Locate the cell with the specified text and output its [X, Y] center coordinate. 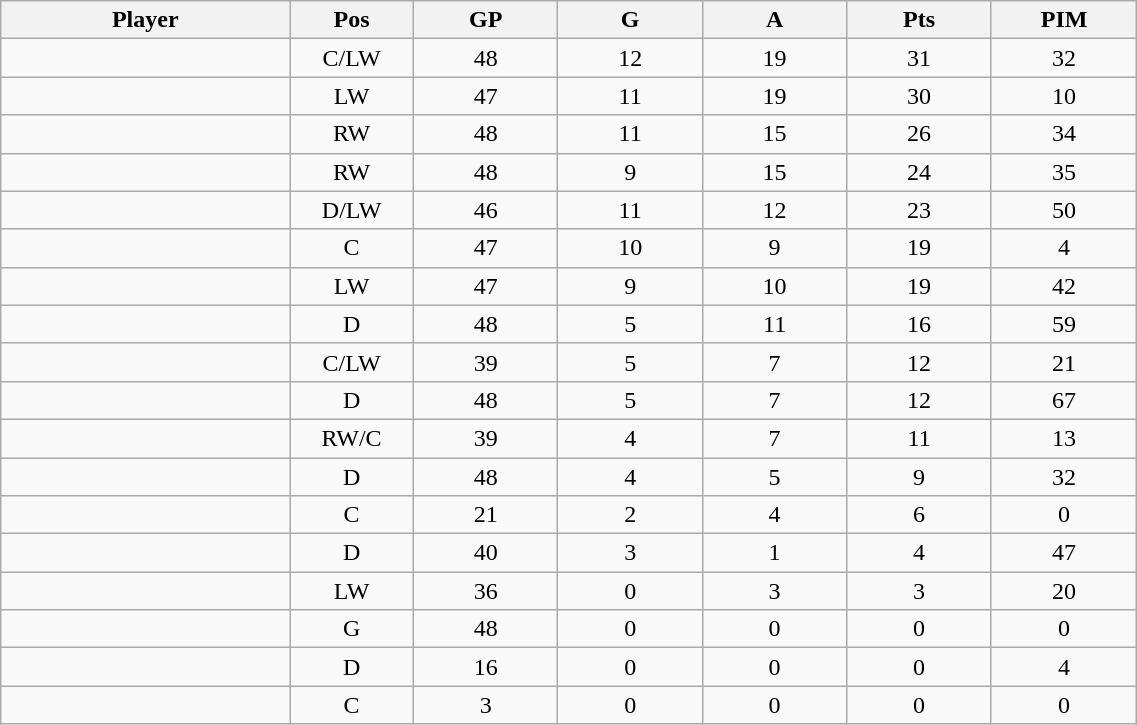
36 [485, 591]
42 [1064, 286]
D/LW [352, 210]
34 [1064, 134]
26 [919, 134]
PIM [1064, 20]
RW/C [352, 438]
GP [485, 20]
46 [485, 210]
23 [919, 210]
2 [630, 515]
35 [1064, 172]
24 [919, 172]
13 [1064, 438]
30 [919, 96]
40 [485, 553]
Player [146, 20]
6 [919, 515]
31 [919, 58]
Pts [919, 20]
Pos [352, 20]
67 [1064, 400]
59 [1064, 324]
50 [1064, 210]
20 [1064, 591]
1 [774, 553]
A [774, 20]
